Output the (X, Y) coordinate of the center of the cell containing the given text.  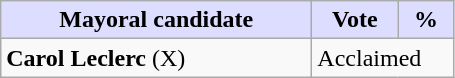
% (426, 20)
Acclaimed (383, 58)
Carol Leclerc (X) (156, 58)
Mayoral candidate (156, 20)
Vote (355, 20)
